Return [X, Y] of the center of cell containing provided text 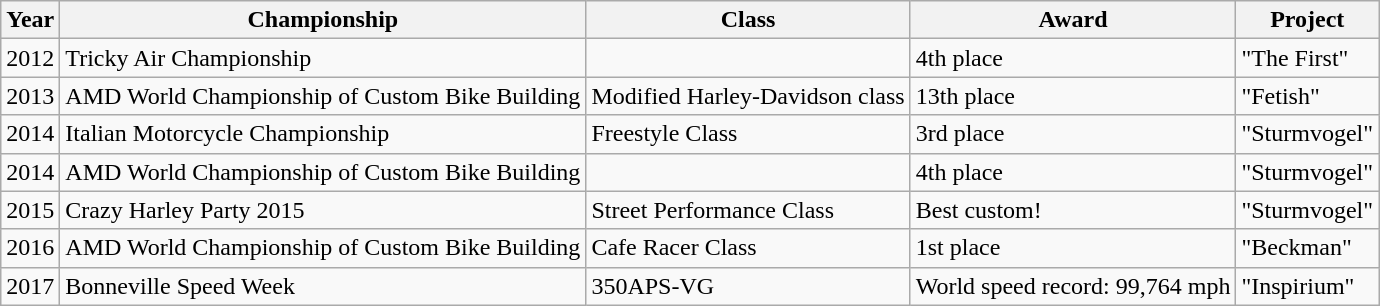
Freestyle Class [748, 134]
2013 [30, 96]
Cafe Racer Class [748, 248]
"Fetish" [1308, 96]
Modified Harley-Davidson class [748, 96]
"The First" [1308, 58]
Year [30, 20]
Bonneville Speed Week [323, 286]
Championship [323, 20]
Project [1308, 20]
1st place [1073, 248]
13th place [1073, 96]
World speed record: 99,764 mph [1073, 286]
"Beckman" [1308, 248]
2015 [30, 210]
2012 [30, 58]
3rd place [1073, 134]
Class [748, 20]
Best custom! [1073, 210]
Tricky Air Championship [323, 58]
350APS-VG [748, 286]
"Inspirium" [1308, 286]
2016 [30, 248]
Italian Motorcycle Championship [323, 134]
2017 [30, 286]
Street Performance Class [748, 210]
Award [1073, 20]
Crazy Harley Party 2015 [323, 210]
